Detect which cell encompasses the target text, then output its (x, y) center coordinate. 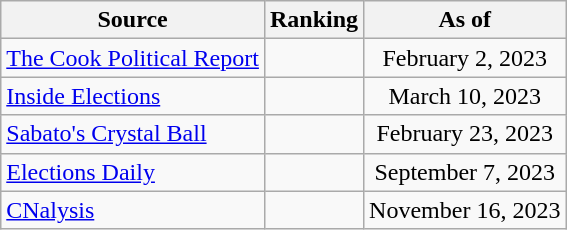
Source (133, 20)
Elections Daily (133, 172)
Ranking (314, 20)
The Cook Political Report (133, 58)
September 7, 2023 (465, 172)
CNalysis (133, 210)
March 10, 2023 (465, 96)
February 2, 2023 (465, 58)
Inside Elections (133, 96)
February 23, 2023 (465, 134)
As of (465, 20)
November 16, 2023 (465, 210)
Sabato's Crystal Ball (133, 134)
